Return the [X, Y] coordinate for the center point of the cell that contains the specified text.  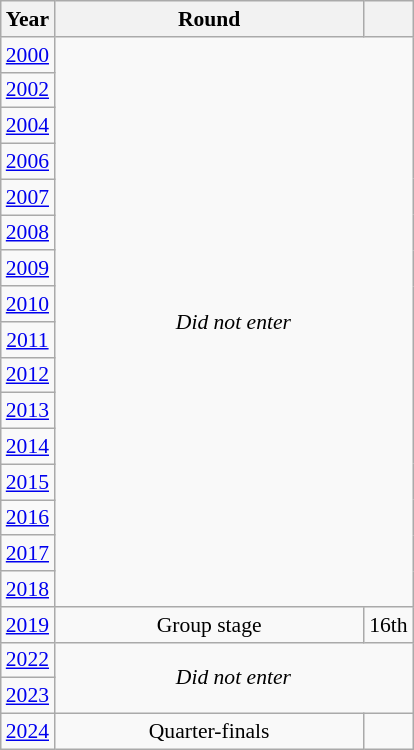
2007 [28, 197]
2024 [28, 732]
2022 [28, 660]
2018 [28, 589]
2017 [28, 554]
2000 [28, 55]
Group stage [209, 625]
2013 [28, 411]
2004 [28, 126]
2006 [28, 162]
2019 [28, 625]
2014 [28, 447]
2023 [28, 696]
2008 [28, 233]
Quarter-finals [209, 732]
Year [28, 19]
2002 [28, 90]
2009 [28, 269]
16th [388, 625]
2016 [28, 518]
2012 [28, 375]
Round [209, 19]
2015 [28, 482]
2010 [28, 304]
2011 [28, 340]
